Output the [X, Y] coordinate of the center of the cell containing the given text.  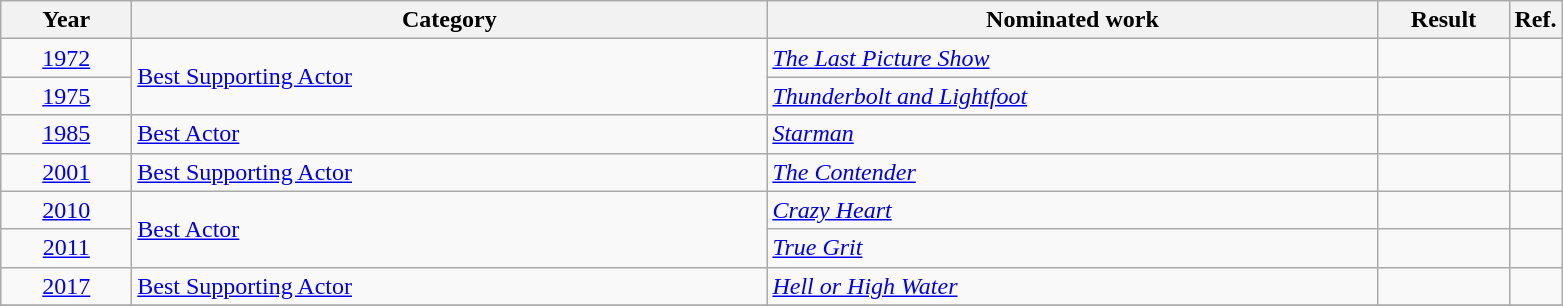
2017 [66, 286]
Crazy Heart [1072, 210]
1985 [66, 134]
1972 [66, 58]
Ref. [1536, 20]
The Last Picture Show [1072, 58]
1975 [66, 96]
2001 [66, 172]
Starman [1072, 134]
Thunderbolt and Lightfoot [1072, 96]
Category [450, 20]
Hell or High Water [1072, 286]
Nominated work [1072, 20]
2010 [66, 210]
The Contender [1072, 172]
Result [1444, 20]
True Grit [1072, 248]
Year [66, 20]
2011 [66, 248]
